Capture the cell that displays the provided text and extract its (x, y) central coordinate. 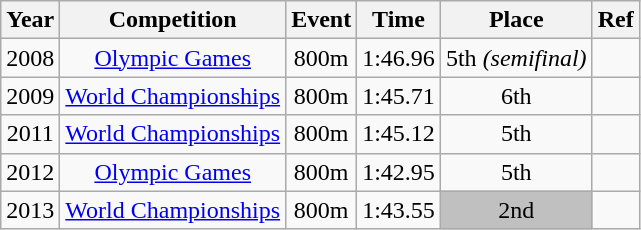
1:45.71 (399, 96)
Ref (616, 20)
Event (322, 20)
2008 (30, 58)
2nd (516, 210)
1:46.96 (399, 58)
5th (semifinal) (516, 58)
Competition (173, 20)
2012 (30, 172)
1:42.95 (399, 172)
1:43.55 (399, 210)
2011 (30, 134)
2009 (30, 96)
Place (516, 20)
6th (516, 96)
Year (30, 20)
Time (399, 20)
1:45.12 (399, 134)
2013 (30, 210)
